Find where the given text appears and provide that cell's center as (x, y) coordinate. 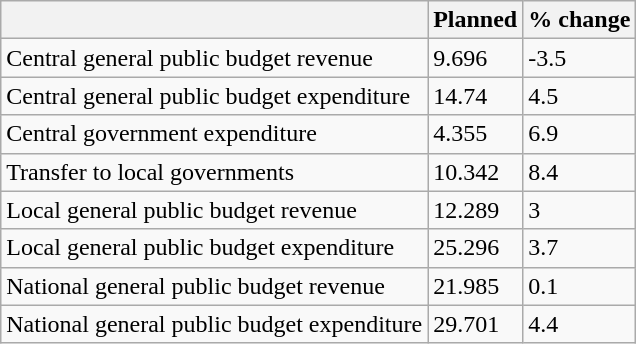
12.289 (476, 210)
25.296 (476, 248)
Central general public budget expenditure (214, 96)
9.696 (476, 58)
29.701 (476, 324)
National general public budget expenditure (214, 324)
Central government expenditure (214, 134)
0.1 (580, 286)
21.985 (476, 286)
-3.5 (580, 58)
Local general public budget revenue (214, 210)
10.342 (476, 172)
6.9 (580, 134)
3 (580, 210)
3.7 (580, 248)
4.5 (580, 96)
8.4 (580, 172)
14.74 (476, 96)
Transfer to local governments (214, 172)
Planned (476, 20)
4.355 (476, 134)
Central general public budget revenue (214, 58)
Local general public budget expenditure (214, 248)
National general public budget revenue (214, 286)
4.4 (580, 324)
% change (580, 20)
